Capture the cell that displays the provided text and extract its [X, Y] central coordinate. 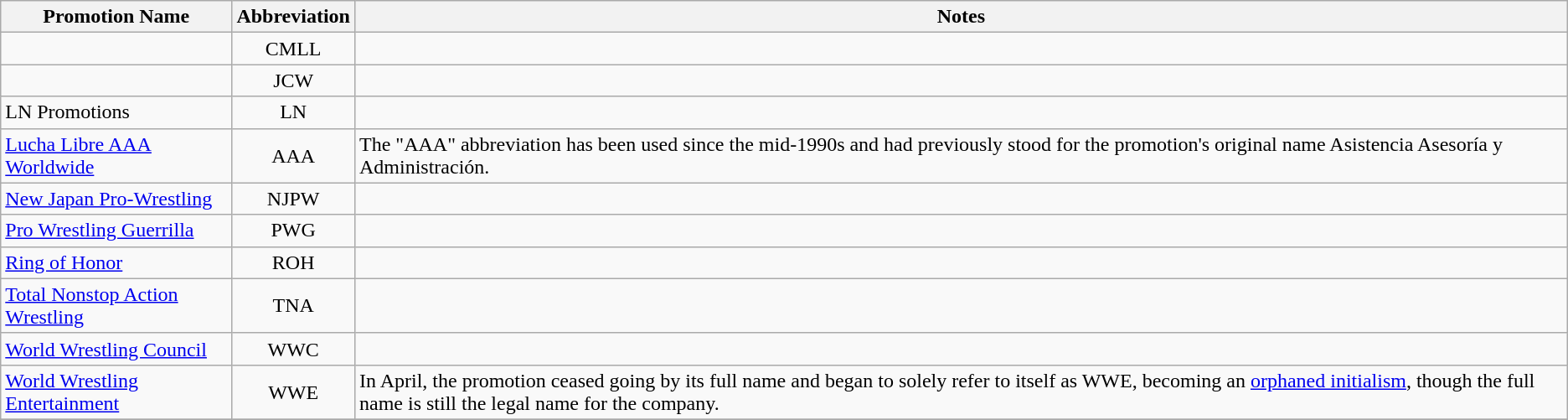
Promotion Name [116, 17]
Total Nonstop Action Wrestling [116, 305]
World Wrestling Council [116, 349]
Pro Wrestling Guerrilla [116, 231]
AAA [293, 156]
World Wrestling Entertainment [116, 392]
LN Promotions [116, 112]
PWG [293, 231]
Lucha Libre AAA Worldwide [116, 156]
Ring of Honor [116, 262]
JCW [293, 80]
CMLL [293, 49]
LN [293, 112]
WWE [293, 392]
WWC [293, 349]
Abbreviation [293, 17]
ROH [293, 262]
New Japan Pro-Wrestling [116, 199]
Notes [961, 17]
NJPW [293, 199]
TNA [293, 305]
